Return the (x, y) coordinate for the center point of the cell that contains the specified text.  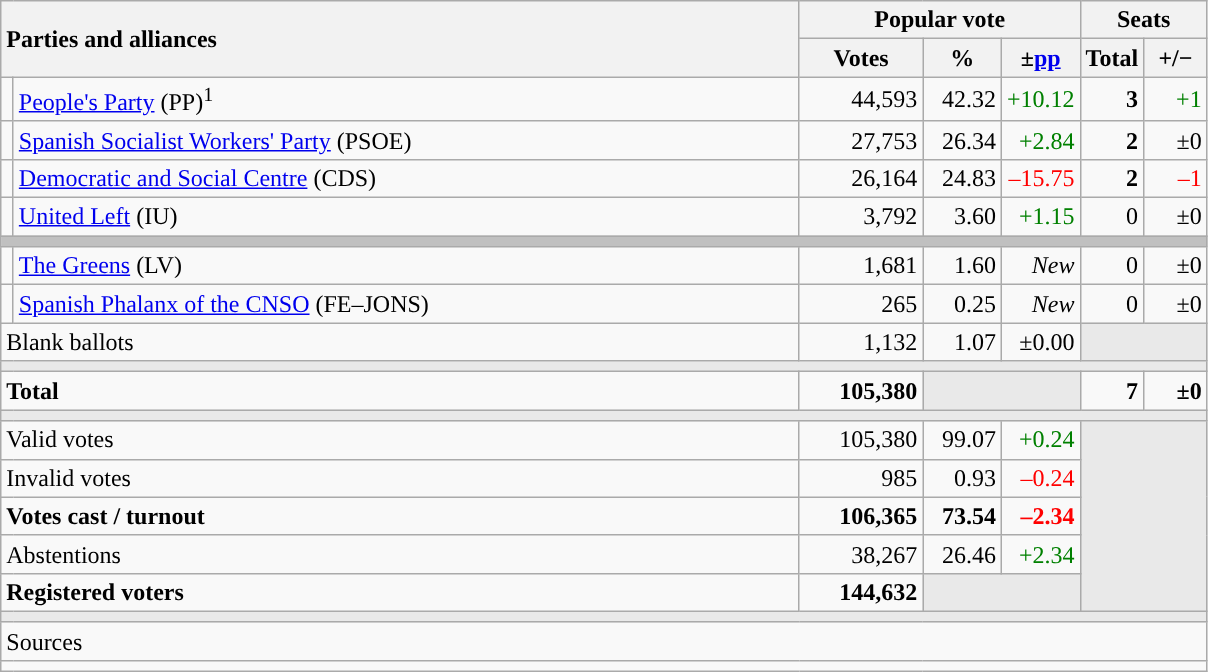
7 (1112, 391)
Invalid votes (400, 478)
265 (861, 304)
+1 (1176, 100)
Valid votes (400, 440)
Seats (1144, 20)
3 (1112, 100)
±0.00 (1040, 342)
Votes (861, 58)
106,365 (861, 516)
0.93 (962, 478)
985 (861, 478)
Blank ballots (400, 342)
–15.75 (1040, 178)
+10.12 (1040, 100)
Democratic and Social Centre (CDS) (406, 178)
1.07 (962, 342)
26.34 (962, 140)
–2.34 (1040, 516)
+/− (1176, 58)
24.83 (962, 178)
Abstentions (400, 554)
±pp (1040, 58)
Spanish Phalanx of the CNSO (FE–JONS) (406, 304)
United Left (IU) (406, 217)
–0.24 (1040, 478)
0.25 (962, 304)
–1 (1176, 178)
1.60 (962, 266)
26.46 (962, 554)
44,593 (861, 100)
42.32 (962, 100)
26,164 (861, 178)
Votes cast / turnout (400, 516)
+2.34 (1040, 554)
27,753 (861, 140)
1,681 (861, 266)
38,267 (861, 554)
+1.15 (1040, 217)
3,792 (861, 217)
3.60 (962, 217)
144,632 (861, 592)
People's Party (PP)1 (406, 100)
+2.84 (1040, 140)
73.54 (962, 516)
1,132 (861, 342)
Sources (604, 641)
The Greens (LV) (406, 266)
Registered voters (400, 592)
% (962, 58)
Parties and alliances (400, 39)
Spanish Socialist Workers' Party (PSOE) (406, 140)
+0.24 (1040, 440)
Popular vote (940, 20)
99.07 (962, 440)
